Provide the (x, y) coordinate of the cell's center where the given text is located.  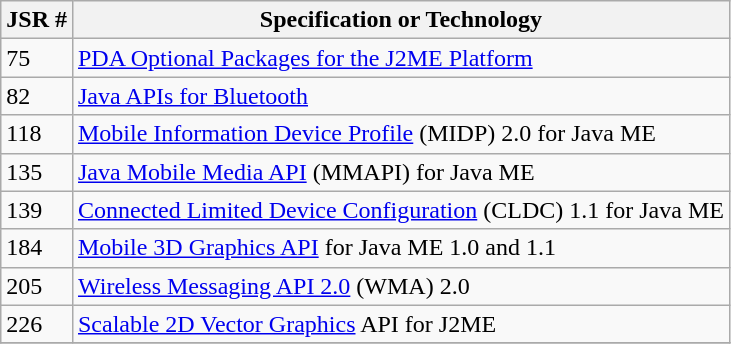
JSR # (37, 20)
75 (37, 58)
135 (37, 172)
Mobile Information Device Profile (MIDP) 2.0 for Java ME (400, 134)
226 (37, 324)
PDA Optional Packages for the J2ME Platform (400, 58)
Java APIs for Bluetooth (400, 96)
Specification or Technology (400, 20)
Scalable 2D Vector Graphics API for J2ME (400, 324)
139 (37, 210)
Connected Limited Device Configuration (CLDC) 1.1 for Java ME (400, 210)
184 (37, 248)
82 (37, 96)
Wireless Messaging API 2.0 (WMA) 2.0 (400, 286)
205 (37, 286)
Mobile 3D Graphics API for Java ME 1.0 and 1.1 (400, 248)
118 (37, 134)
Java Mobile Media API (MMAPI) for Java ME (400, 172)
